From the cell containing the given text, extract its center point as (x, y) coordinate. 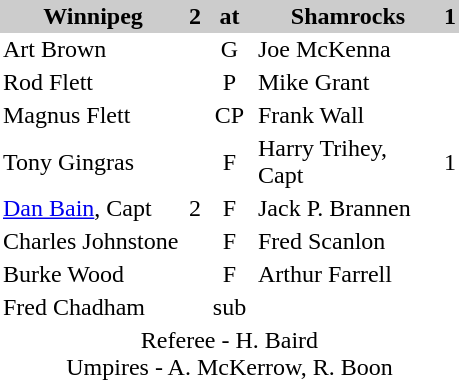
G (230, 50)
Frank Wall (348, 116)
Tony Gingras (93, 162)
Jack P. Brannen (348, 208)
Fred Scanlon (348, 242)
sub (230, 308)
Shamrocks (348, 16)
Harry Trihey, Capt (348, 162)
Mike Grant (348, 82)
Fred Chadham (93, 308)
CP (230, 116)
Joe McKenna (348, 50)
Rod Flett (93, 82)
Winnipeg (93, 16)
Arthur Farrell (348, 274)
Charles Johnstone (93, 242)
Burke Wood (93, 274)
at (230, 16)
Dan Bain, Capt (93, 208)
Art Brown (93, 50)
P (230, 82)
Magnus Flett (93, 116)
